Output the (x, y) coordinate of the center of the cell containing the given text.  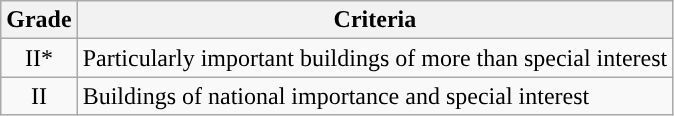
Buildings of national importance and special interest (375, 96)
II* (39, 58)
II (39, 96)
Criteria (375, 20)
Grade (39, 20)
Particularly important buildings of more than special interest (375, 58)
